Locate the cell with the specified text and output its (X, Y) center coordinate. 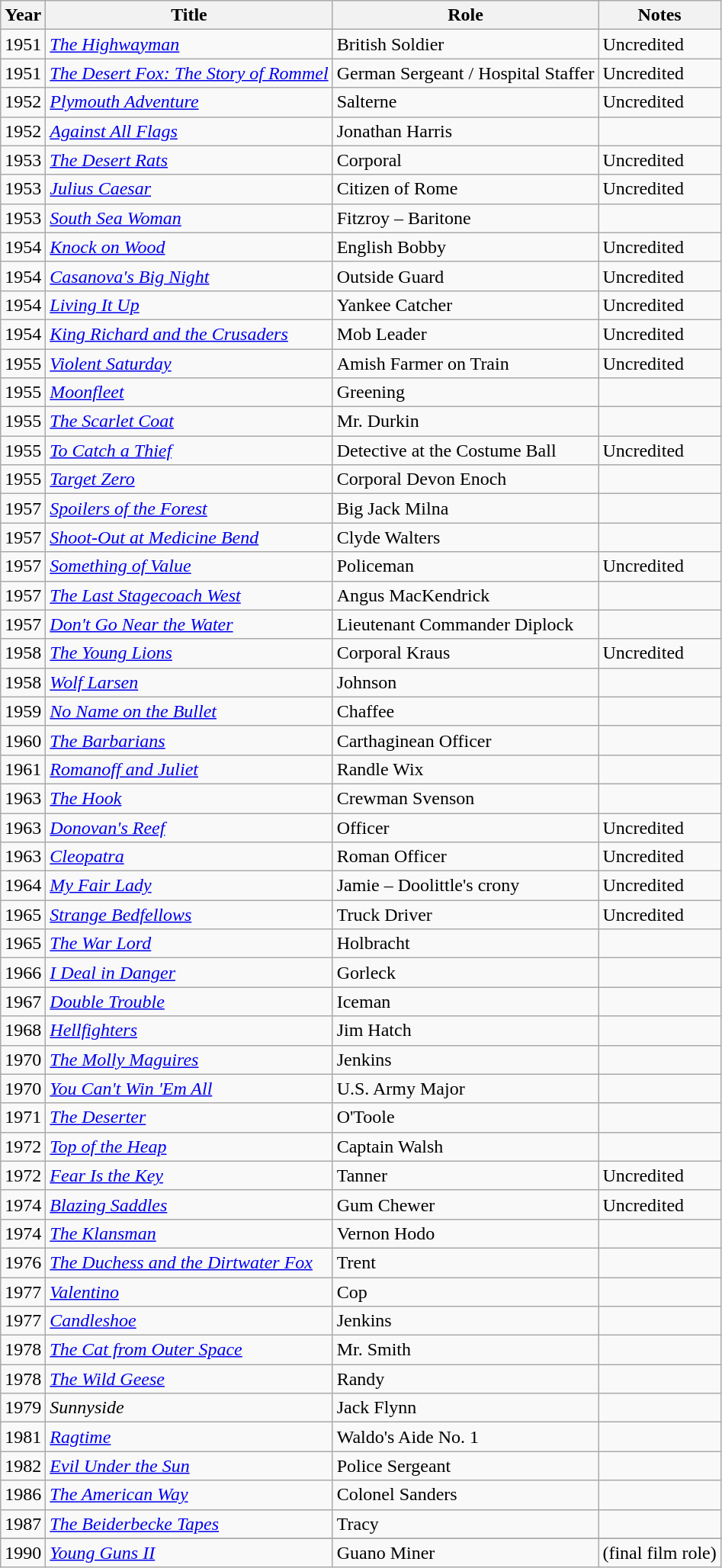
Mr. Durkin (465, 422)
Jim Hatch (465, 1031)
1966 (23, 973)
Citizen of Rome (465, 189)
The Highwayman (189, 44)
King Richard and the Crusaders (189, 334)
Double Trouble (189, 1002)
Holbracht (465, 944)
My Fair Lady (189, 886)
The Young Lions (189, 653)
Outside Guard (465, 276)
Role (465, 15)
Violent Saturday (189, 364)
1987 (23, 1524)
Moonfleet (189, 393)
Cop (465, 1292)
1981 (23, 1437)
Target Zero (189, 479)
Yankee Catcher (465, 305)
South Sea Woman (189, 218)
1986 (23, 1495)
1964 (23, 886)
Tracy (465, 1524)
Police Sergeant (465, 1466)
Jamie – Doolittle's crony (465, 886)
1971 (23, 1117)
Plymouth Adventure (189, 102)
The Deserter (189, 1117)
Policeman (465, 566)
1968 (23, 1031)
Johnson (465, 682)
You Can't Win 'Em All (189, 1089)
Don't Go Near the Water (189, 624)
Knock on Wood (189, 247)
Casanova's Big Night (189, 276)
Big Jack Milna (465, 508)
Spoilers of the Forest (189, 508)
Jonathan Harris (465, 131)
Against All Flags (189, 131)
The Desert Rats (189, 160)
Notes (659, 15)
Corporal Devon Enoch (465, 479)
Something of Value (189, 566)
Salterne (465, 102)
Corporal (465, 160)
Mr. Smith (465, 1350)
Truck Driver (465, 915)
English Bobby (465, 247)
Clyde Walters (465, 537)
The Last Stagecoach West (189, 595)
Crewman Svenson (465, 798)
1990 (23, 1553)
Tanner (465, 1175)
Vernon Hodo (465, 1233)
Sunnyside (189, 1408)
Julius Caesar (189, 189)
Greening (465, 393)
Iceman (465, 1002)
Fear Is the Key (189, 1175)
The Beiderbecke Tapes (189, 1524)
Title (189, 15)
1982 (23, 1466)
The Barbarians (189, 740)
Hellfighters (189, 1031)
Officer (465, 827)
The Klansman (189, 1233)
Jack Flynn (465, 1408)
Angus MacKendrick (465, 595)
Blazing Saddles (189, 1204)
Fitzroy – Baritone (465, 218)
Living It Up (189, 305)
Strange Bedfellows (189, 915)
The Hook (189, 798)
I Deal in Danger (189, 973)
Evil Under the Sun (189, 1466)
Young Guns II (189, 1553)
Cleopatra (189, 857)
(final film role) (659, 1553)
Shoot-Out at Medicine Bend (189, 537)
To Catch a Thief (189, 451)
Guano Miner (465, 1553)
Waldo's Aide No. 1 (465, 1437)
Donovan's Reef (189, 827)
Gum Chewer (465, 1204)
No Name on the Bullet (189, 711)
1960 (23, 740)
The Desert Fox: The Story of Rommel (189, 73)
Valentino (189, 1292)
Randy (465, 1379)
Wolf Larsen (189, 682)
Candleshoe (189, 1321)
Corporal Kraus (465, 653)
Ragtime (189, 1437)
Captain Walsh (465, 1146)
The Duchess and the Dirtwater Fox (189, 1262)
Top of the Heap (189, 1146)
Randle Wix (465, 769)
1967 (23, 1002)
The Scarlet Coat (189, 422)
Year (23, 15)
Detective at the Costume Ball (465, 451)
O'Toole (465, 1117)
Romanoff and Juliet (189, 769)
Trent (465, 1262)
Amish Farmer on Train (465, 364)
Colonel Sanders (465, 1495)
1976 (23, 1262)
Lieutenant Commander Diplock (465, 624)
The Wild Geese (189, 1379)
The Molly Maguires (189, 1060)
1961 (23, 769)
Chaffee (465, 711)
U.S. Army Major (465, 1089)
Carthaginean Officer (465, 740)
The War Lord (189, 944)
The American Way (189, 1495)
1959 (23, 711)
Gorleck (465, 973)
Roman Officer (465, 857)
1979 (23, 1408)
British Soldier (465, 44)
Mob Leader (465, 334)
The Cat from Outer Space (189, 1350)
German Sergeant / Hospital Staffer (465, 73)
